Determine the (X, Y) coordinate at the center of the cell enclosing the given text.  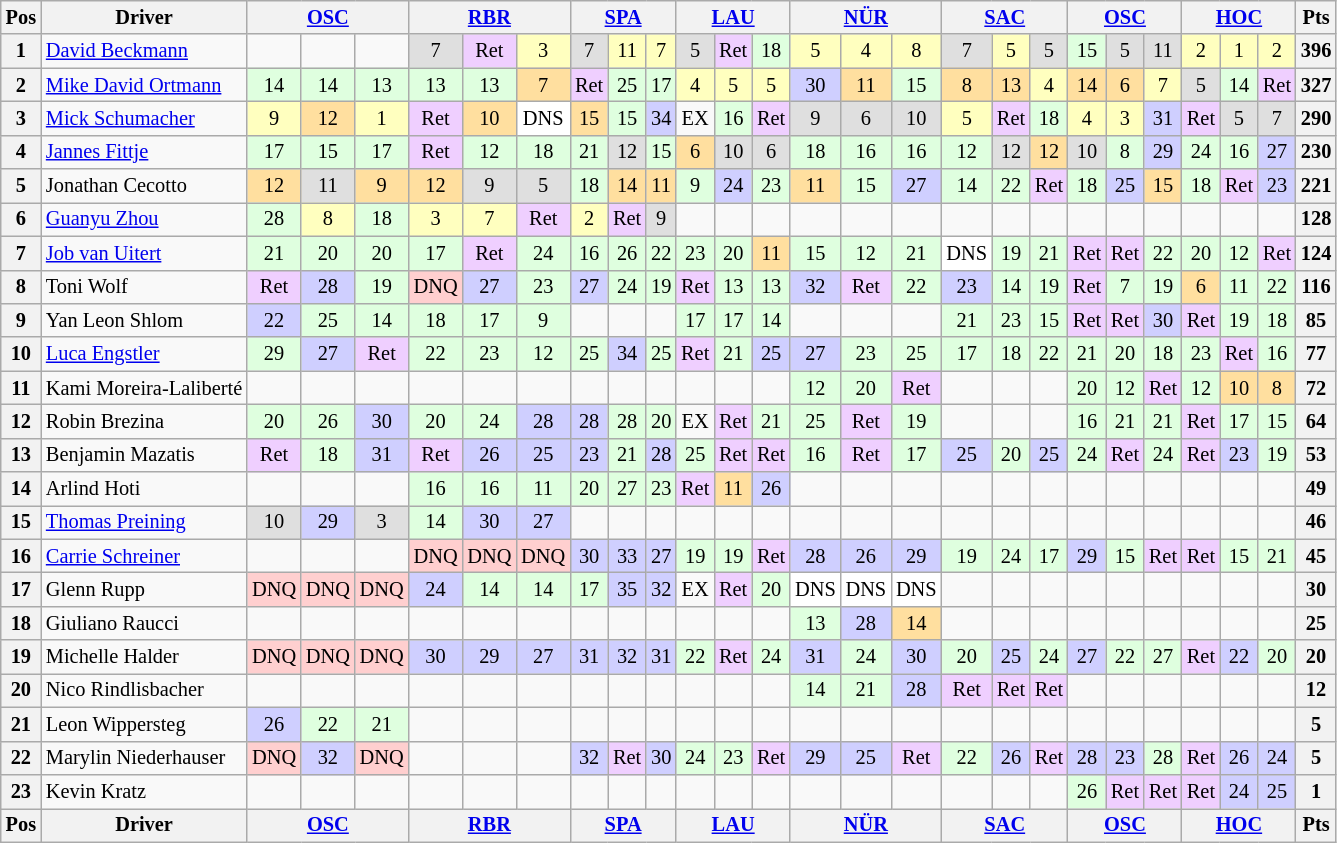
Jannes Fittje (144, 152)
Jonathan Cecotto (144, 186)
Yan Leon Shlom (144, 320)
124 (1316, 253)
230 (1316, 152)
128 (1316, 219)
Mike David Ortmann (144, 85)
Toni Wolf (144, 287)
221 (1316, 186)
Guanyu Zhou (144, 219)
Michelle Halder (144, 657)
Thomas Preining (144, 522)
72 (1316, 388)
Mick Schumacher (144, 118)
Glenn Rupp (144, 589)
46 (1316, 522)
290 (1316, 118)
Robin Brezina (144, 421)
Leon Wippersteg (144, 724)
77 (1316, 354)
45 (1316, 556)
Luca Engstler (144, 354)
Giuliano Raucci (144, 623)
116 (1316, 287)
35 (627, 589)
85 (1316, 320)
Benjamin Mazatis (144, 455)
David Beckmann (144, 51)
327 (1316, 85)
Job van Uitert (144, 253)
64 (1316, 421)
33 (627, 556)
Kevin Kratz (144, 791)
Kami Moreira-Laliberté (144, 388)
396 (1316, 51)
Marylin Niederhauser (144, 758)
53 (1316, 455)
49 (1316, 489)
Carrie Schreiner (144, 556)
Arlind Hoti (144, 489)
Nico Rindlisbacher (144, 690)
